Find where the given text appears and provide that cell's center as [X, Y] coordinate. 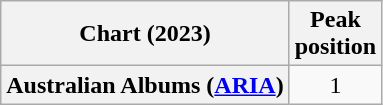
Chart (2023) [145, 34]
Australian Albums (ARIA) [145, 85]
Peakposition [335, 34]
1 [335, 85]
